For the text-containing cell, return its midpoint in (x, y) coordinate format. 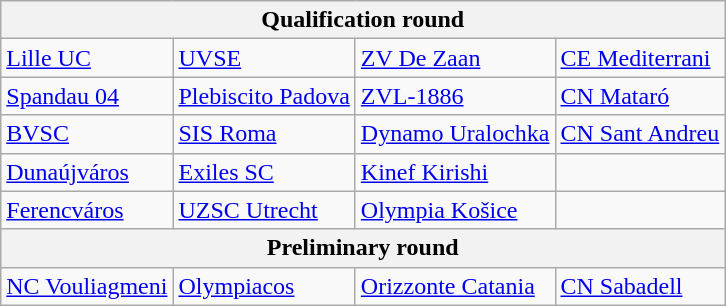
Ferencváros (87, 210)
Olympia Košice (455, 210)
Dunaújváros (87, 172)
Qualification round (363, 20)
Preliminary round (363, 248)
Orizzonte Catania (455, 286)
ZVL-1886 (455, 96)
CN Mataró (640, 96)
Kinef Kirishi (455, 172)
SIS Roma (264, 134)
CN Sant Andreu (640, 134)
ZV De Zaan (455, 58)
BVSC (87, 134)
Exiles SC (264, 172)
CE Mediterrani (640, 58)
NC Vouliagmeni (87, 286)
Lille UC (87, 58)
Plebiscito Padova (264, 96)
Dynamo Uralochka (455, 134)
UZSC Utrecht (264, 210)
CN Sabadell (640, 286)
Olympiacos (264, 286)
UVSE (264, 58)
Spandau 04 (87, 96)
